Search for the cell housing the specified text and yield its (x, y) center coordinate. 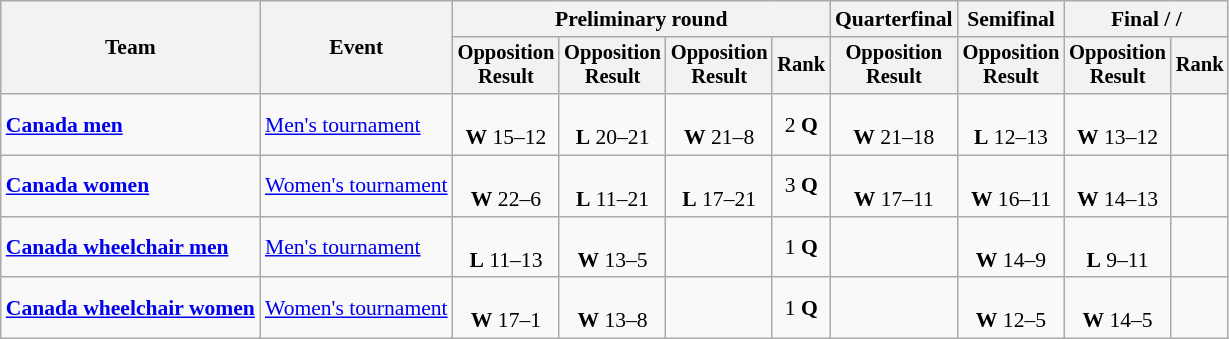
Canada wheelchair men (130, 248)
Quarterfinal (894, 19)
W 13–8 (612, 308)
L 11–13 (506, 248)
W 21–8 (720, 124)
L 9–11 (1118, 248)
Preliminary round (642, 19)
Semifinal (1012, 19)
W 14–5 (1118, 308)
Canada men (130, 124)
W 22–6 (506, 186)
2 Q (801, 124)
Team (130, 48)
W 14–9 (1012, 248)
L 11–21 (612, 186)
W 13–5 (612, 248)
Event (356, 48)
W 17–1 (506, 308)
Final / / (1146, 19)
W 12–5 (1012, 308)
L 20–21 (612, 124)
Canada wheelchair women (130, 308)
L 17–21 (720, 186)
W 17–11 (894, 186)
L 12–13 (1012, 124)
W 14–13 (1118, 186)
Canada women (130, 186)
3 Q (801, 186)
W 21–18 (894, 124)
W 16–11 (1012, 186)
W 15–12 (506, 124)
W 13–12 (1118, 124)
